Pinpoint the cell where the given text exists, returning its [X, Y] midpoint coordinate. 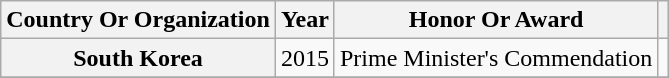
South Korea [138, 58]
Honor Or Award [496, 20]
Year [304, 20]
Country Or Organization [138, 20]
2015 [304, 58]
Prime Minister's Commendation [496, 58]
